Identify which cell holds the provided text, then report its (x, y) central coordinate. 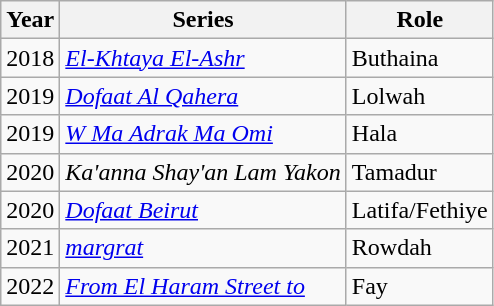
Ka'anna Shay'an Lam Yakon (203, 172)
Lolwah (420, 96)
Dofaat Beirut (203, 210)
Fay (420, 286)
2022 (30, 286)
Latifa/Fethiye (420, 210)
Hala (420, 134)
2021 (30, 248)
Rowdah (420, 248)
W Ma Adrak Ma Omi (203, 134)
Series (203, 20)
Year (30, 20)
From El Haram Street to (203, 286)
Role (420, 20)
Tamadur (420, 172)
margrat (203, 248)
El-Khtaya El-Ashr (203, 58)
Dofaat Al Qahera (203, 96)
Buthaina (420, 58)
2018 (30, 58)
